Identify which cell holds the provided text, then report its (x, y) central coordinate. 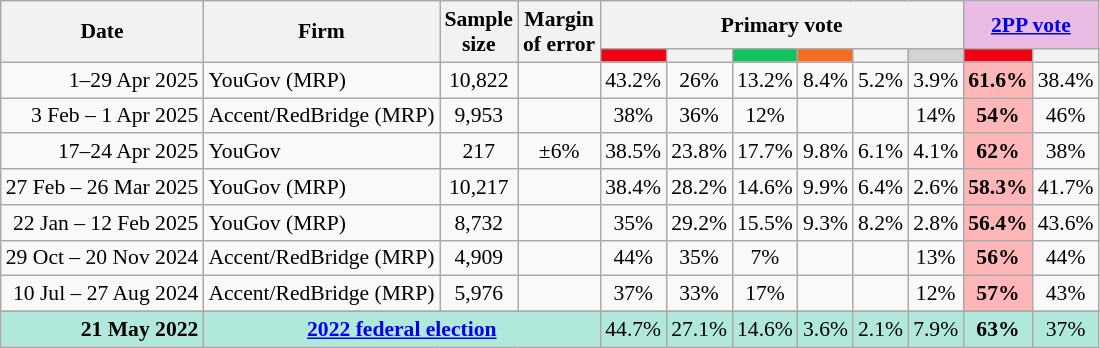
2022 federal election (402, 330)
29.2% (699, 223)
4,909 (479, 258)
5.2% (880, 80)
62% (998, 152)
46% (1066, 116)
3 Feb – 1 Apr 2025 (102, 116)
8.2% (880, 223)
17% (765, 294)
56% (998, 258)
63% (998, 330)
43.6% (1066, 223)
23.8% (699, 152)
9.9% (826, 187)
217 (479, 152)
Firm (321, 32)
15.5% (765, 223)
8.4% (826, 80)
9.8% (826, 152)
Primary vote (782, 25)
3.9% (936, 80)
±6% (559, 152)
Samplesize (479, 32)
41.7% (1066, 187)
44.7% (633, 330)
36% (699, 116)
6.1% (880, 152)
22 Jan – 12 Feb 2025 (102, 223)
7% (765, 258)
5,976 (479, 294)
9.3% (826, 223)
17–24 Apr 2025 (102, 152)
2.8% (936, 223)
43.2% (633, 80)
Marginof error (559, 32)
10,822 (479, 80)
10,217 (479, 187)
13% (936, 258)
13.2% (765, 80)
26% (699, 80)
54% (998, 116)
10 Jul – 27 Aug 2024 (102, 294)
YouGov (321, 152)
3.6% (826, 330)
2.6% (936, 187)
8,732 (479, 223)
56.4% (998, 223)
43% (1066, 294)
7.9% (936, 330)
14% (936, 116)
17.7% (765, 152)
1–29 Apr 2025 (102, 80)
4.1% (936, 152)
Date (102, 32)
38.5% (633, 152)
21 May 2022 (102, 330)
27 Feb – 26 Mar 2025 (102, 187)
28.2% (699, 187)
9,953 (479, 116)
58.3% (998, 187)
57% (998, 294)
33% (699, 294)
29 Oct – 20 Nov 2024 (102, 258)
2PP vote (1030, 25)
2.1% (880, 330)
61.6% (998, 80)
27.1% (699, 330)
6.4% (880, 187)
